Capture the cell that displays the provided text and extract its (X, Y) central coordinate. 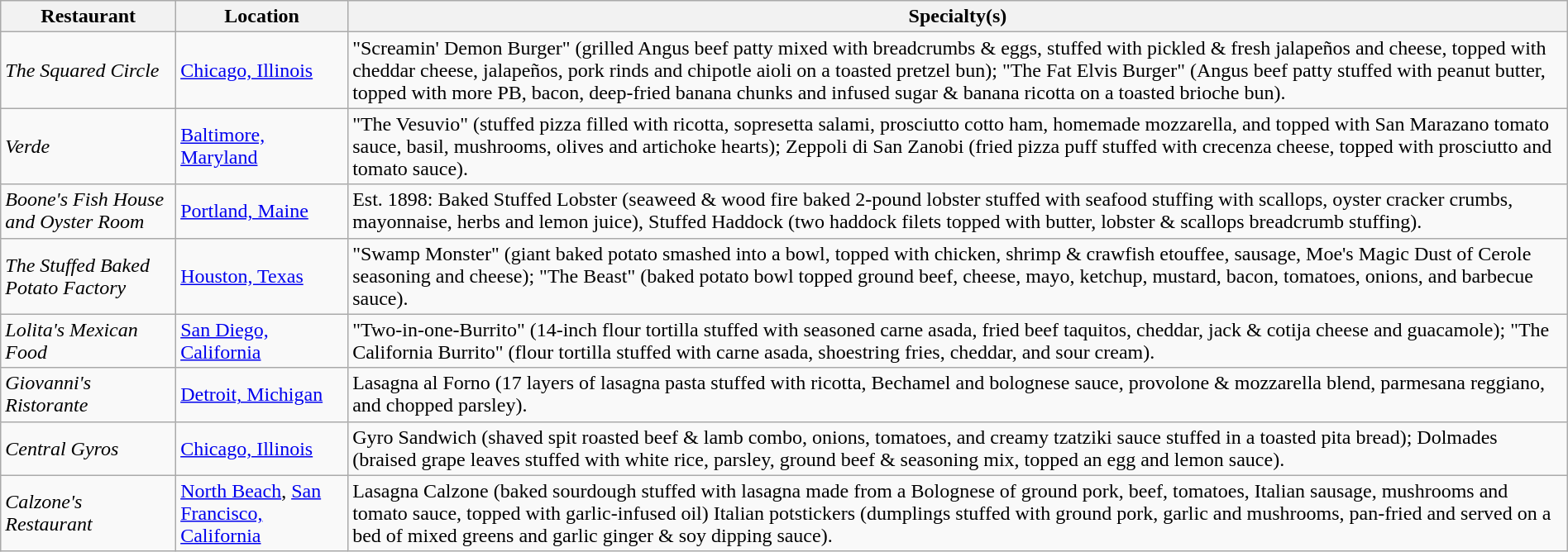
Restaurant (88, 17)
Giovanni's Ristorante (88, 395)
Lolita's Mexican Food (88, 340)
Verde (88, 146)
San Diego, California (262, 340)
Portland, Maine (262, 212)
Detroit, Michigan (262, 395)
Specialty(s) (958, 17)
Baltimore, Maryland (262, 146)
The Squared Circle (88, 70)
Boone's Fish House and Oyster Room (88, 212)
North Beach, San Francisco, California (262, 513)
The Stuffed Baked Potato Factory (88, 276)
Houston, Texas (262, 276)
Central Gyros (88, 448)
Calzone's Restaurant (88, 513)
Location (262, 17)
